Detect which cell encompasses the target text, then output its (x, y) center coordinate. 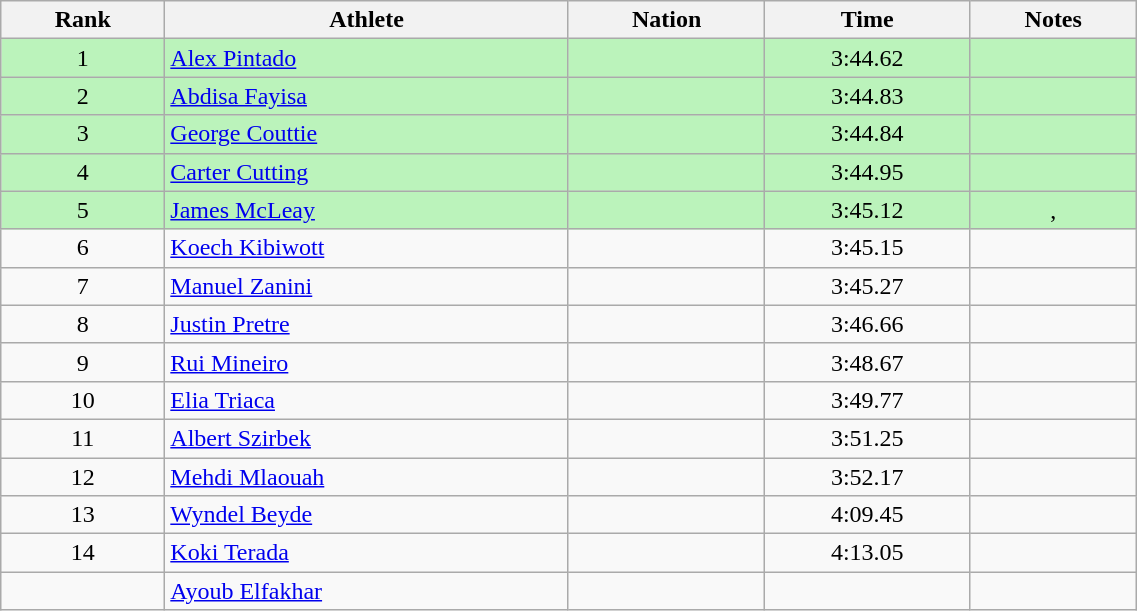
Nation (666, 20)
Ayoub Elfakhar (367, 591)
Notes (1054, 20)
11 (83, 438)
Manuel Zanini (367, 286)
3:45.27 (868, 286)
9 (83, 362)
3:44.62 (868, 58)
2 (83, 96)
Mehdi Mlaouah (367, 477)
Athlete (367, 20)
Koki Terada (367, 553)
Carter Cutting (367, 172)
14 (83, 553)
1 (83, 58)
3:44.84 (868, 134)
3:44.83 (868, 96)
12 (83, 477)
5 (83, 210)
4:13.05 (868, 553)
3:48.67 (868, 362)
Elia Triaca (367, 400)
10 (83, 400)
3 (83, 134)
, (1054, 210)
Wyndel Beyde (367, 515)
3:49.77 (868, 400)
3:45.15 (868, 248)
7 (83, 286)
Albert Szirbek (367, 438)
Time (868, 20)
3:51.25 (868, 438)
George Couttie (367, 134)
3:46.66 (868, 324)
Rank (83, 20)
Justin Pretre (367, 324)
8 (83, 324)
6 (83, 248)
Alex Pintado (367, 58)
Rui Mineiro (367, 362)
3:52.17 (868, 477)
4:09.45 (868, 515)
4 (83, 172)
Koech Kibiwott (367, 248)
3:44.95 (868, 172)
James McLeay (367, 210)
13 (83, 515)
Abdisa Fayisa (367, 96)
3:45.12 (868, 210)
